Search for the cell housing the specified text and yield its [X, Y] center coordinate. 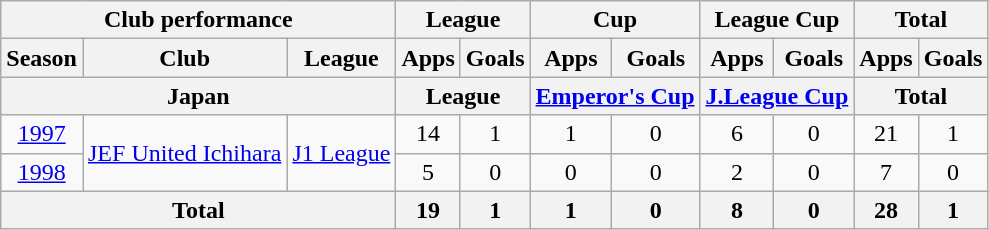
2 [737, 172]
7 [886, 172]
JEF United Ichihara [184, 153]
Japan [198, 96]
Club [184, 58]
Emperor's Cup [615, 96]
1998 [42, 172]
Cup [615, 20]
19 [428, 210]
Season [42, 58]
28 [886, 210]
1997 [42, 134]
21 [886, 134]
J.League Cup [777, 96]
14 [428, 134]
J1 League [342, 153]
5 [428, 172]
League Cup [777, 20]
6 [737, 134]
Club performance [198, 20]
8 [737, 210]
